Locate the cell with the specified text and output its [X, Y] center coordinate. 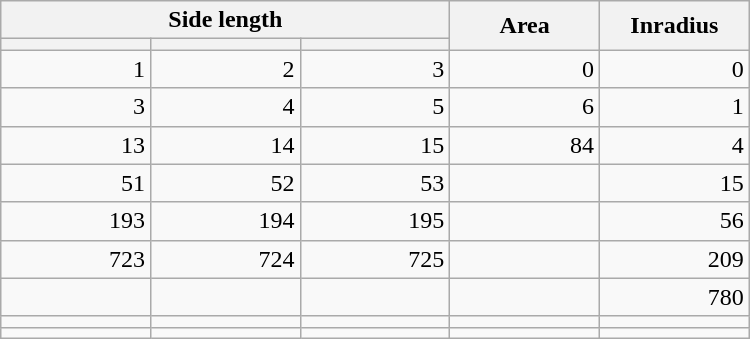
725 [375, 259]
14 [225, 145]
194 [225, 221]
13 [76, 145]
209 [675, 259]
Inradius [675, 26]
6 [525, 107]
Area [525, 26]
53 [375, 183]
193 [76, 221]
195 [375, 221]
724 [225, 259]
84 [525, 145]
780 [675, 297]
56 [675, 221]
2 [225, 69]
Side length [226, 20]
52 [225, 183]
723 [76, 259]
51 [76, 183]
5 [375, 107]
